Detect which cell encompasses the target text, then output its (x, y) center coordinate. 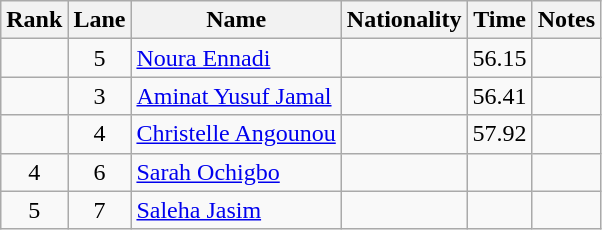
56.15 (500, 58)
3 (100, 96)
Christelle Angounou (236, 134)
57.92 (500, 134)
Saleha Jasim (236, 210)
Rank (34, 20)
6 (100, 172)
Time (500, 20)
Noura Ennadi (236, 58)
Nationality (404, 20)
Notes (566, 20)
Aminat Yusuf Jamal (236, 96)
Name (236, 20)
Sarah Ochigbo (236, 172)
Lane (100, 20)
7 (100, 210)
56.41 (500, 96)
